Return the (x, y) coordinate for the center point of the cell that contains the specified text.  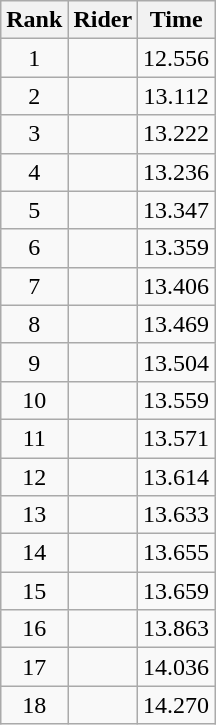
2 (34, 96)
13.222 (176, 134)
13.614 (176, 477)
5 (34, 210)
14.036 (176, 667)
12 (34, 477)
13.655 (176, 553)
3 (34, 134)
13 (34, 515)
Rank (34, 20)
13.559 (176, 400)
18 (34, 705)
13.406 (176, 286)
13.112 (176, 96)
13.359 (176, 248)
13.633 (176, 515)
13.863 (176, 629)
16 (34, 629)
10 (34, 400)
17 (34, 667)
13.469 (176, 324)
12.556 (176, 58)
14 (34, 553)
Rider (103, 20)
4 (34, 172)
1 (34, 58)
13.571 (176, 438)
13.236 (176, 172)
13.504 (176, 362)
13.659 (176, 591)
Time (176, 20)
11 (34, 438)
8 (34, 324)
13.347 (176, 210)
14.270 (176, 705)
15 (34, 591)
9 (34, 362)
7 (34, 286)
6 (34, 248)
